Pinpoint the cell where the given text exists, returning its [x, y] midpoint coordinate. 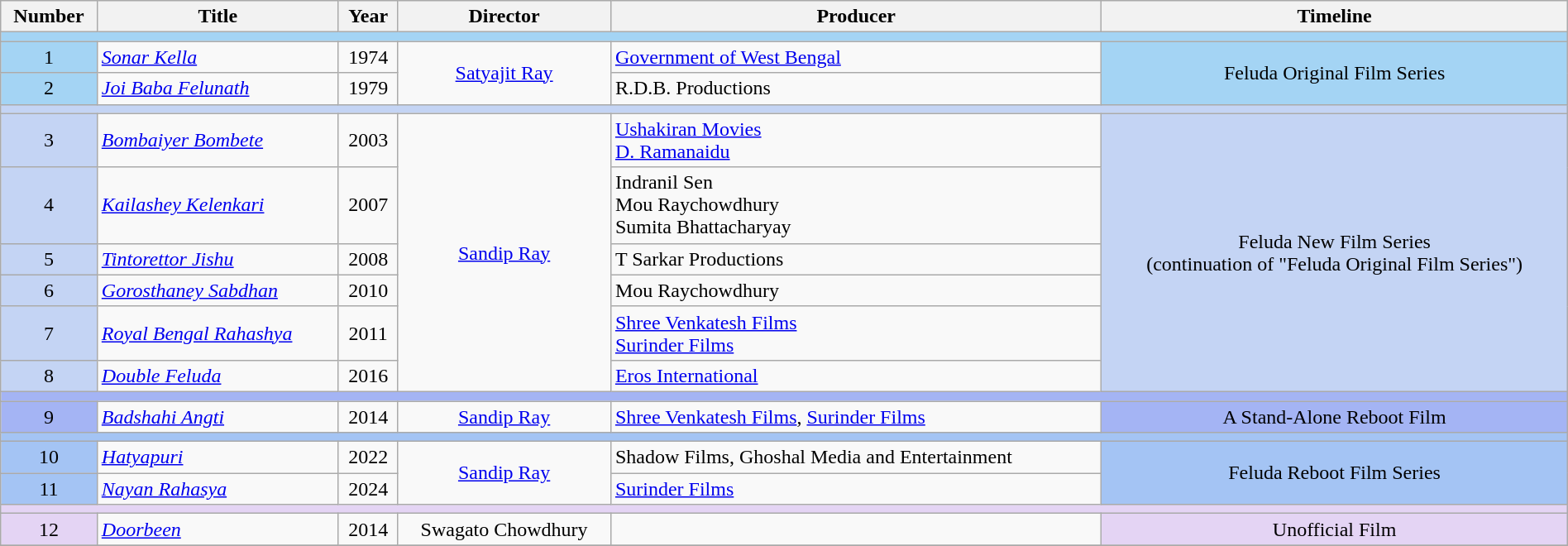
Badshahi Angti [218, 416]
Indranil SenMou RaychowdhurySumita Bhattacharyay [856, 205]
Doorbeen [218, 529]
1 [50, 57]
Eros International [856, 376]
2007 [367, 205]
Government of West Bengal [856, 57]
Title [218, 17]
Feluda New Film Series (continuation of "Feluda Original Film Series") [1335, 252]
4 [50, 205]
Shadow Films, Ghoshal Media and Entertainment [856, 457]
8 [50, 376]
5 [50, 259]
7 [50, 333]
2024 [367, 489]
Ushakiran MoviesD. Ramanaidu [856, 141]
Mou Raychowdhury [856, 290]
3 [50, 141]
2 [50, 89]
Kailashey Kelenkari [218, 205]
Royal Bengal Rahashya [218, 333]
10 [50, 457]
1979 [367, 89]
Number [50, 17]
Bombaiyer Bombete [218, 141]
Year [367, 17]
Satyajit Ray [504, 73]
2011 [367, 333]
12 [50, 529]
Hatyapuri [218, 457]
Feluda Reboot Film Series [1335, 473]
9 [50, 416]
Tintorettor Jishu [218, 259]
2022 [367, 457]
2008 [367, 259]
T Sarkar Productions [856, 259]
Timeline [1335, 17]
Swagato Chowdhury [504, 529]
Unofficial Film [1335, 529]
Double Feluda [218, 376]
A Stand-Alone Reboot Film [1335, 416]
2016 [367, 376]
2010 [367, 290]
Shree Venkatesh Films, Surinder Films [856, 416]
11 [50, 489]
Feluda Original Film Series [1335, 73]
Shree Venkatesh FilmsSurinder Films [856, 333]
2003 [367, 141]
1974 [367, 57]
6 [50, 290]
Nayan Rahasya [218, 489]
Director [504, 17]
R.D.B. Productions [856, 89]
Gorosthaney Sabdhan [218, 290]
Surinder Films [856, 489]
Joi Baba Felunath [218, 89]
Producer [856, 17]
Sonar Kella [218, 57]
